Find where the given text appears and provide that cell's center as (x, y) coordinate. 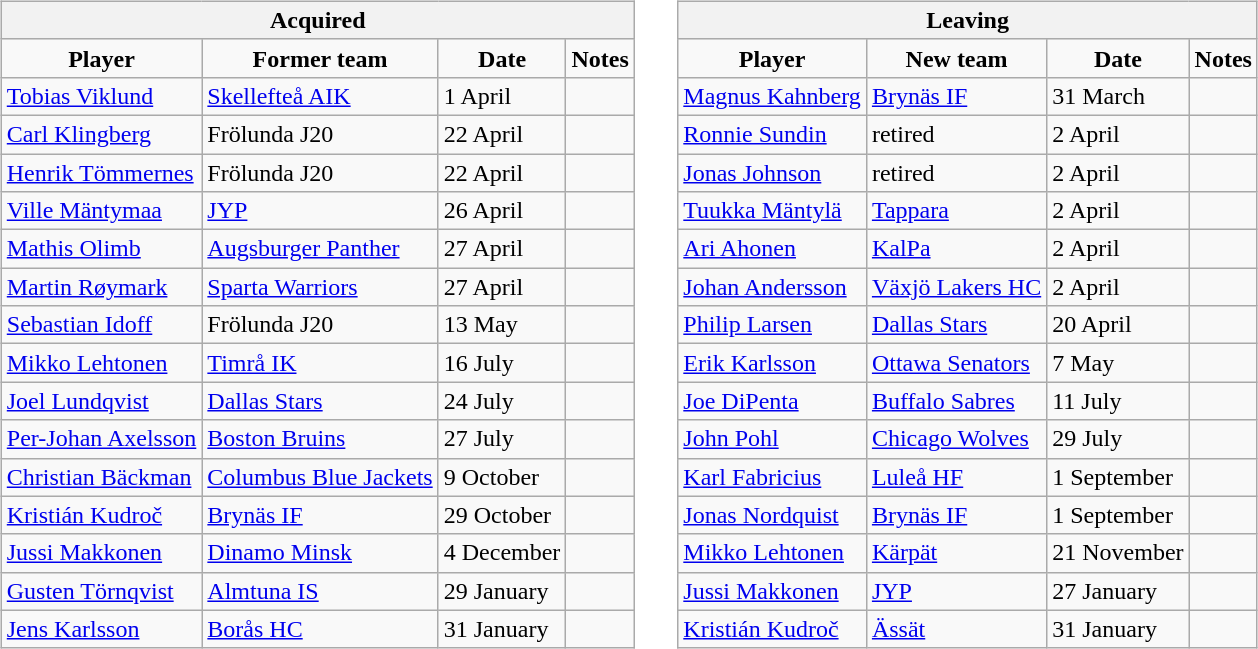
Joe DiPenta (772, 401)
1 April (502, 96)
Augsburger Panther (320, 249)
Columbus Blue Jackets (320, 477)
Per-Johan Axelsson (102, 439)
11 July (1118, 401)
Carl Klingberg (102, 134)
4 December (502, 553)
New team (956, 58)
Kärpät (956, 553)
Växjö Lakers HC (956, 287)
29 October (502, 515)
Tappara (956, 211)
Former team (320, 58)
26 April (502, 211)
Borås HC (320, 629)
Jonas Nordquist (772, 515)
Mathis Olimb (102, 249)
Sebastian Idoff (102, 325)
Acquired (318, 20)
Chicago Wolves (956, 439)
Tuukka Mäntylä (772, 211)
Ottawa Senators (956, 363)
Johan Andersson (772, 287)
7 May (1118, 363)
27 July (502, 439)
John Pohl (772, 439)
Ässät (956, 629)
Tobias Viklund (102, 96)
24 July (502, 401)
Ari Ahonen (772, 249)
Gusten Törnqvist (102, 591)
Ville Mäntymaa (102, 211)
9 October (502, 477)
Joel Lundqvist (102, 401)
21 November (1118, 553)
Philip Larsen (772, 325)
Ronnie Sundin (772, 134)
Leaving (968, 20)
Martin Røymark (102, 287)
29 January (502, 591)
Boston Bruins (320, 439)
Sparta Warriors (320, 287)
31 March (1118, 96)
Erik Karlsson (772, 363)
Skellefteå AIK (320, 96)
Timrå IK (320, 363)
Luleå HF (956, 477)
29 July (1118, 439)
Karl Fabricius (772, 477)
13 May (502, 325)
KalPa (956, 249)
16 July (502, 363)
Christian Bäckman (102, 477)
Jens Karlsson (102, 629)
Henrik Tömmernes (102, 173)
27 January (1118, 591)
Buffalo Sabres (956, 401)
Jonas Johnson (772, 173)
Dinamo Minsk (320, 553)
20 April (1118, 325)
Magnus Kahnberg (772, 96)
Almtuna IS (320, 591)
